From the cell containing the given text, extract its center point as [x, y] coordinate. 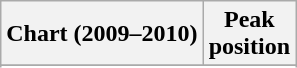
Chart (2009–2010) [102, 34]
Peakposition [249, 34]
